Return the [x, y] coordinate for the center point of the cell that contains the specified text.  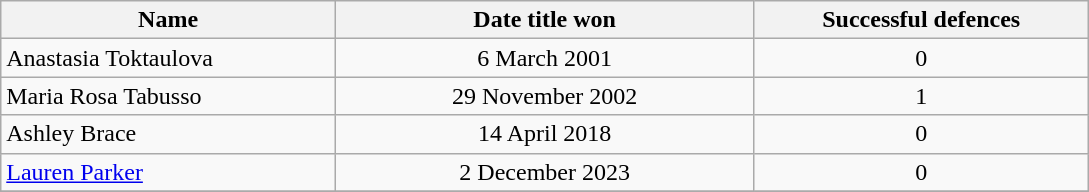
Anastasia Toktaulova [168, 58]
Date title won [544, 20]
2 December 2023 [544, 172]
29 November 2002 [544, 96]
1 [922, 96]
Lauren Parker [168, 172]
Name [168, 20]
6 March 2001 [544, 58]
Ashley Brace [168, 134]
Successful defences [922, 20]
14 April 2018 [544, 134]
Maria Rosa Tabusso [168, 96]
